Find where the given text appears and provide that cell's center as [x, y] coordinate. 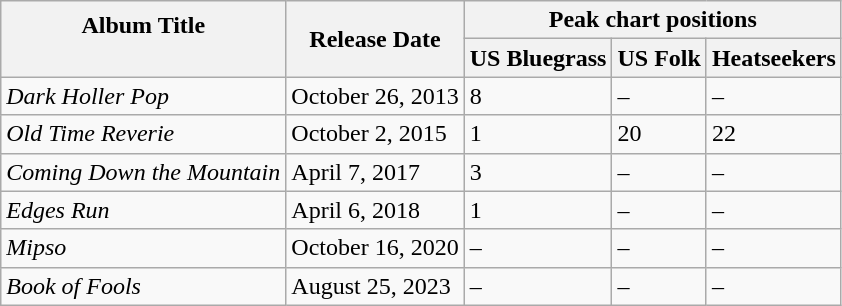
Dark Holler Pop [144, 96]
Release Date [375, 39]
Peak chart positions [652, 20]
August 25, 2023 [375, 286]
Coming Down the Mountain [144, 172]
8 [538, 96]
3 [538, 172]
Mipso [144, 248]
US Folk [659, 58]
Heatseekers [774, 58]
April 6, 2018 [375, 210]
Album Title [144, 39]
Old Time Reverie [144, 134]
April 7, 2017 [375, 172]
October 2, 2015 [375, 134]
Book of Fools [144, 286]
October 16, 2020 [375, 248]
October 26, 2013 [375, 96]
Edges Run [144, 210]
22 [774, 134]
US Bluegrass [538, 58]
20 [659, 134]
